Determine the [x, y] coordinate at the center of the cell enclosing the given text.  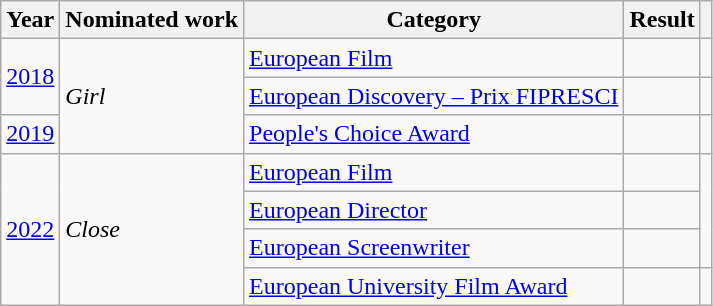
European Discovery – Prix FIPRESCI [434, 96]
People's Choice Award [434, 134]
European Director [434, 210]
2022 [30, 229]
2019 [30, 134]
Girl [152, 96]
European University Film Award [434, 286]
Close [152, 229]
European Screenwriter [434, 248]
Category [434, 20]
Year [30, 20]
Result [662, 20]
2018 [30, 77]
Nominated work [152, 20]
